Capture the cell that displays the provided text and extract its (x, y) central coordinate. 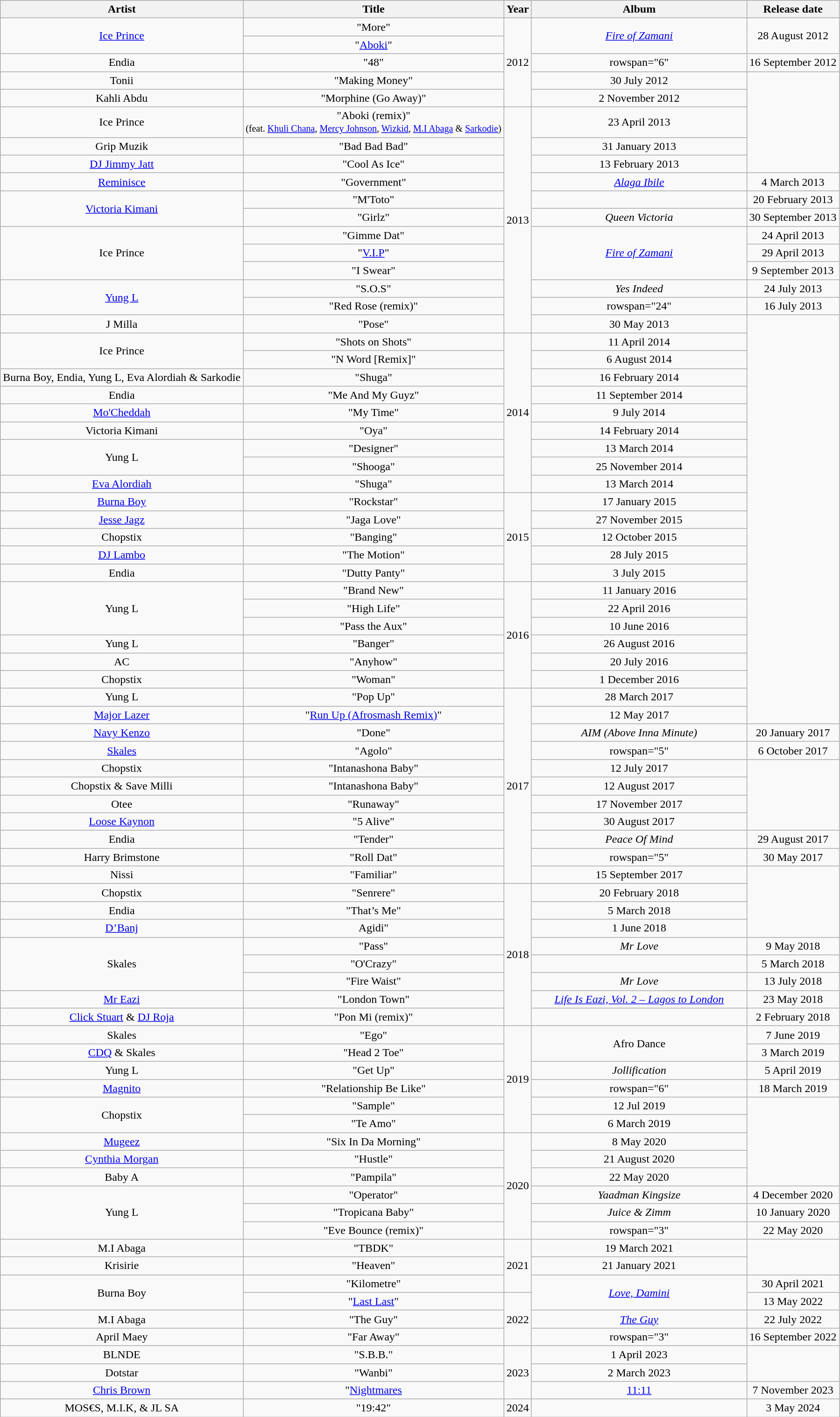
"The Motion" (374, 555)
2018 (517, 955)
2014 (517, 413)
"Done" (374, 733)
16 September 2012 (793, 63)
11 September 2014 (639, 395)
Title (374, 9)
"More" (374, 27)
D’Banj (122, 928)
2015 (517, 537)
17 January 2015 (639, 501)
"Runaway" (374, 804)
23 April 2013 (639, 122)
"Te Amo" (374, 1124)
Loose Kaynon (122, 822)
15 September 2017 (639, 875)
4 March 2013 (793, 182)
"Dutty Panty" (374, 573)
2023 (517, 1372)
1 June 2018 (639, 928)
Burna Boy, Endia, Yung L, Eva Alordiah & Sarkodie (122, 377)
"Nightmares (374, 1390)
26 August 2016 (639, 644)
17 November 2017 (639, 804)
"Operator" (374, 1195)
"Cool As Ice" (374, 164)
"Banger" (374, 644)
"Girlz" (374, 217)
"Me And My Guyz" (374, 395)
"Fire Waist" (374, 981)
rowspan="24" (639, 306)
"Sample" (374, 1106)
"Heaven" (374, 1266)
20 February 2013 (793, 199)
CDQ & Skales (122, 1052)
Navy Kenzo (122, 733)
6 August 2014 (639, 360)
16 July 2013 (793, 306)
Mo'Cheddah (122, 413)
"The Guy" (374, 1319)
"Pose" (374, 324)
"Pon Mi (remix)" (374, 1017)
Love, Damini (639, 1292)
"O'Crazy" (374, 964)
12 July 2017 (639, 768)
6 October 2017 (793, 750)
"Jaga Love" (374, 520)
11 January 2016 (639, 591)
"Making Money" (374, 80)
30 April 2021 (793, 1283)
Afro Dance (639, 1043)
3 May 2024 (793, 1408)
"Anyhow" (374, 662)
Magnito (122, 1088)
Click Stuart & DJ Roja (122, 1017)
"V.I.P" (374, 253)
Year (517, 9)
9 July 2014 (639, 413)
"Senrere" (374, 893)
2021 (517, 1266)
"19:42" (374, 1408)
Juice & Zimm (639, 1213)
12 August 2017 (639, 786)
2 November 2012 (639, 98)
Album (639, 9)
31 January 2013 (639, 146)
"Roll Dat" (374, 857)
30 September 2013 (793, 217)
Mugeez (122, 1142)
11 April 2014 (639, 342)
21 August 2020 (639, 1159)
14 February 2014 (639, 430)
Peace Of Mind (639, 839)
1 December 2016 (639, 679)
"Wanbi" (374, 1372)
24 July 2013 (793, 289)
"Ego" (374, 1035)
3 March 2019 (793, 1052)
AIM (Above Inna Minute) (639, 733)
Alaga Ibile (639, 182)
5 April 2019 (793, 1070)
"High Life" (374, 608)
Mr Eazi (122, 999)
Cynthia Morgan (122, 1159)
28 July 2015 (639, 555)
"5 Alive" (374, 822)
18 March 2019 (793, 1088)
Jollification (639, 1070)
3 July 2015 (639, 573)
Jesse Jagz (122, 520)
"Designer" (374, 448)
J Milla (122, 324)
2022 (517, 1319)
2016 (517, 635)
AC (122, 662)
MOS€S, M.I.K, & JL SA (122, 1408)
19 March 2021 (639, 1248)
"Kilometre" (374, 1283)
"Run Up (Afrosmash Remix)" (374, 715)
"Head 2 Toe" (374, 1052)
"I Swear" (374, 271)
"48" (374, 63)
10 June 2016 (639, 626)
"Get Up" (374, 1070)
"My Time" (374, 413)
"Familiar" (374, 875)
7 November 2023 (793, 1390)
"Pampila" (374, 1177)
Grip Muzik (122, 146)
"Brand New" (374, 591)
Krisirie (122, 1266)
"Hustle" (374, 1159)
"Aboki" (374, 45)
23 May 2018 (793, 999)
"Morphine (Go Away)" (374, 98)
2 March 2023 (639, 1372)
13 July 2018 (793, 981)
"Last Last" (374, 1301)
Release date (793, 9)
12 May 2017 (639, 715)
30 May 2013 (639, 324)
20 July 2016 (639, 662)
"Government" (374, 182)
"S.B.B." (374, 1354)
29 August 2017 (793, 839)
30 May 2017 (793, 857)
28 March 2017 (639, 697)
29 April 2013 (793, 253)
"Agolo" (374, 750)
Dotstar (122, 1372)
10 January 2020 (793, 1213)
"S.O.S" (374, 289)
1 April 2023 (639, 1354)
12 Jul 2019 (639, 1106)
"Relationship Be Like" (374, 1088)
13 May 2022 (793, 1301)
"Shots on Shots" (374, 342)
April Maey (122, 1337)
27 November 2015 (639, 520)
Harry Brimstone (122, 857)
8 May 2020 (639, 1142)
"M'Toto" (374, 199)
11:11 (639, 1390)
30 July 2012 (639, 80)
"Pop Up" (374, 697)
"Red Rose (remix)" (374, 306)
"Rockstar" (374, 501)
"Bad Bad Bad" (374, 146)
"London Town" (374, 999)
16 September 2022 (793, 1337)
4 December 2020 (793, 1195)
Life Is Eazi, Vol. 2 – Lagos to London (639, 999)
30 August 2017 (639, 822)
"That’s Me" (374, 910)
Eva Alordiah (122, 484)
Reminisce (122, 182)
28 August 2012 (793, 36)
20 February 2018 (639, 893)
BLNDE (122, 1354)
9 May 2018 (793, 946)
20 January 2017 (793, 733)
2019 (517, 1079)
"Far Away" (374, 1337)
"Banging" (374, 537)
22 April 2016 (639, 608)
2017 (517, 786)
24 April 2013 (793, 235)
DJ Jimmy Jatt (122, 164)
"Woman" (374, 679)
25 November 2014 (639, 466)
Major Lazer (122, 715)
Yes Indeed (639, 289)
21 January 2021 (639, 1266)
Chopstix & Save Milli (122, 786)
Queen Victoria (639, 217)
Kahli Abdu (122, 98)
12 October 2015 (639, 537)
Nissi (122, 875)
2013 (517, 220)
7 June 2019 (793, 1035)
"N Word [Remix]" (374, 360)
Artist (122, 9)
16 February 2014 (639, 377)
The Guy (639, 1319)
"Eve Bounce (remix)" (374, 1230)
13 February 2013 (639, 164)
Baby A (122, 1177)
2012 (517, 63)
DJ Lambo (122, 555)
"Oya" (374, 430)
"Tropicana Baby" (374, 1213)
"Tender" (374, 839)
"Pass the Aux" (374, 626)
6 March 2019 (639, 1124)
2020 (517, 1186)
"Six In Da Morning" (374, 1142)
"Pass" (374, 946)
Otee (122, 804)
Chris Brown (122, 1390)
Yaadman Kingsize (639, 1195)
"Aboki (remix)"(feat. Khuli Chana, Mercy Johnson, Wizkid, M.I Abaga & Sarkodie) (374, 122)
"TBDK" (374, 1248)
22 July 2022 (793, 1319)
9 September 2013 (793, 271)
Agidi" (374, 928)
"Shooga" (374, 466)
Tonii (122, 80)
2024 (517, 1408)
"Gimme Dat" (374, 235)
2 February 2018 (793, 1017)
